Return [X, Y] of the center of cell containing provided text 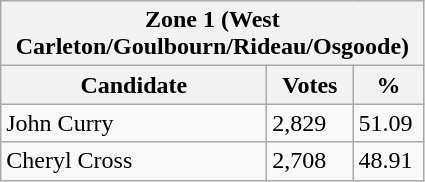
Votes [310, 85]
2,829 [310, 123]
% [388, 85]
48.91 [388, 161]
Cheryl Cross [134, 161]
2,708 [310, 161]
John Curry [134, 123]
51.09 [388, 123]
Candidate [134, 85]
Zone 1 (West Carleton/Goulbourn/Rideau/Osgoode) [212, 34]
